Identify which cell holds the provided text, then report its [x, y] central coordinate. 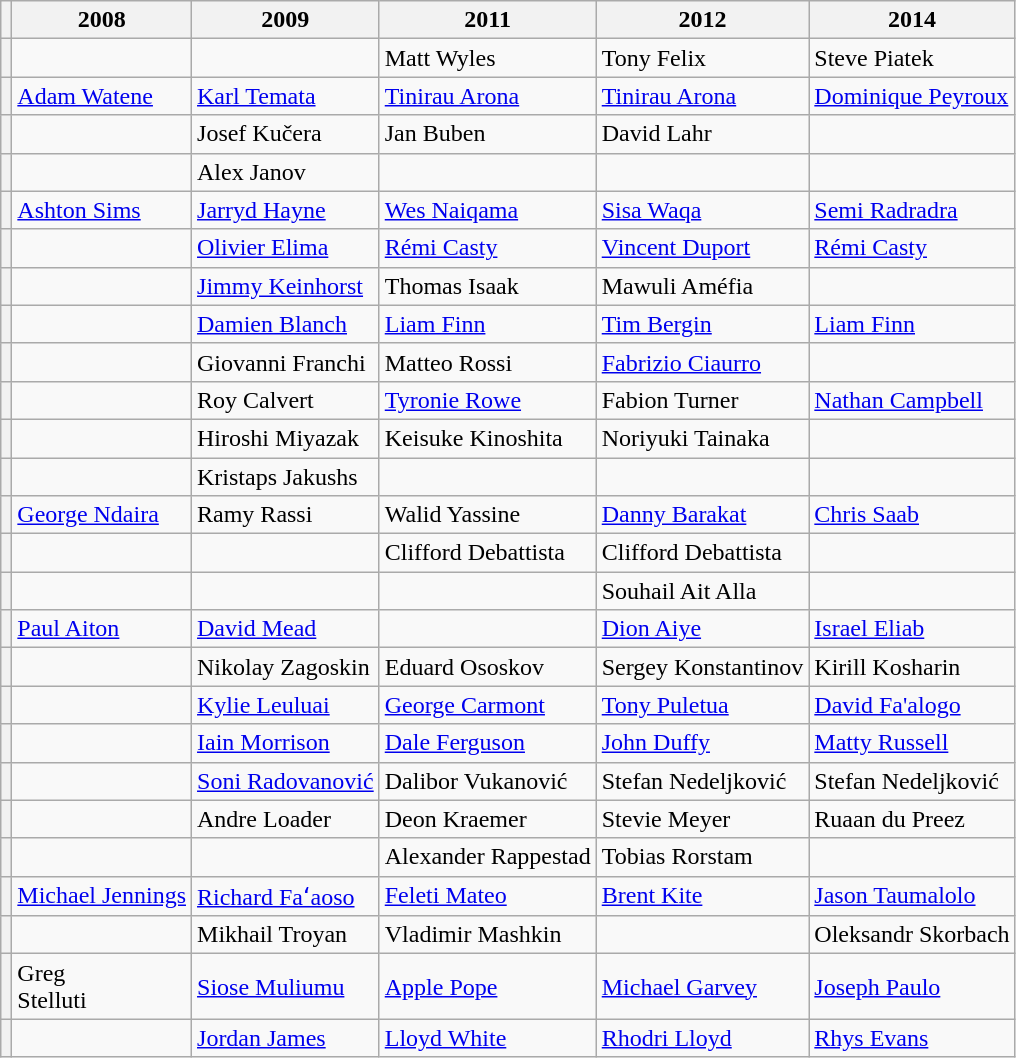
Vincent Duport [702, 248]
Jimmy Keinhorst [286, 286]
Wes Naiqama [488, 210]
Jordan James [286, 1038]
David Mead [286, 629]
Dion Aiye [702, 629]
Dalibor Vukanović [488, 781]
Richard Faʻaoso [286, 896]
Adam Watene [102, 96]
Ruaan du Preez [912, 819]
Michael Garvey [702, 986]
Karl Temata [286, 96]
Matteo Rossi [488, 362]
Damien Blanch [286, 324]
Andre Loader [286, 819]
Noriyuki Tainaka [702, 438]
Feleti Mateo [488, 896]
Mikhail Troyan [286, 935]
Eduard Ososkov [488, 667]
Nikolay Zagoskin [286, 667]
Nathan Campbell [912, 400]
Kristaps Jakushs [286, 477]
Kirill Kosharin [912, 667]
Josef Kučera [286, 134]
Matty Russell [912, 743]
Apple Pope [488, 986]
George Ndaira [102, 515]
Thomas Isaak [488, 286]
Hiroshi Miyazak [286, 438]
Tony Puletua [702, 705]
Sisa Waqa [702, 210]
Jan Buben [488, 134]
Dominique Peyroux [912, 96]
Iain Morrison [286, 743]
Danny Barakat [702, 515]
Deon Kraemer [488, 819]
Rhodri Lloyd [702, 1038]
Tim Bergin [702, 324]
Tyronie Rowe [488, 400]
Olivier Elima [286, 248]
2009 [286, 20]
2008 [102, 20]
Walid Yassine [488, 515]
Ashton Sims [102, 210]
Michael Jennings [102, 896]
Ramy Rassi [286, 515]
Fabrizio Ciaurro [702, 362]
Tony Felix [702, 58]
Kylie Leuluai [286, 705]
Rhys Evans [912, 1038]
Sergey Konstantinov [702, 667]
George Carmont [488, 705]
Souhail Ait Alla [702, 591]
Jarryd Hayne [286, 210]
David Fa'alogo [912, 705]
Alex Janov [286, 172]
Lloyd White [488, 1038]
Vladimir Mashkin [488, 935]
Dale Ferguson [488, 743]
John Duffy [702, 743]
2012 [702, 20]
Steve Piatek [912, 58]
Joseph Paulo [912, 986]
Mawuli Améfia [702, 286]
Oleksandr Skorbach [912, 935]
Stevie Meyer [702, 819]
Soni Radovanović [286, 781]
Alexander Rappestad [488, 857]
2014 [912, 20]
Paul Aiton [102, 629]
Fabion Turner [702, 400]
David Lahr [702, 134]
2011 [488, 20]
Matt Wyles [488, 58]
Keisuke Kinoshita [488, 438]
Roy Calvert [286, 400]
GregStelluti [102, 986]
Siose Muliumu [286, 986]
Brent Kite [702, 896]
Tobias Rorstam [702, 857]
Giovanni Franchi [286, 362]
Chris Saab [912, 515]
Israel Eliab [912, 629]
Jason Taumalolo [912, 896]
Semi Radradra [912, 210]
